From the cell containing the given text, extract its center point as (X, Y) coordinate. 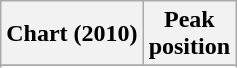
Chart (2010) (72, 34)
Peakposition (189, 34)
